From the cell containing the given text, extract its center point as (x, y) coordinate. 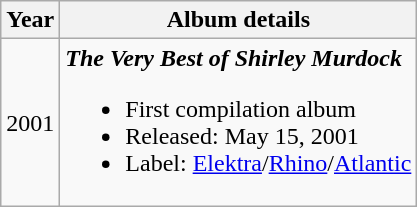
Album details (238, 20)
Year (30, 20)
2001 (30, 122)
The Very Best of Shirley MurdockFirst compilation albumReleased: May 15, 2001Label: Elektra/Rhino/Atlantic (238, 122)
